From the cell containing the given text, extract its center point as [X, Y] coordinate. 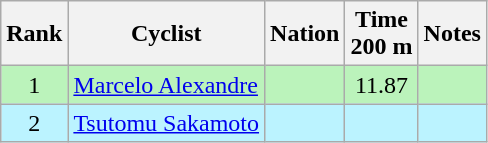
1 [34, 85]
11.87 [382, 85]
Time200 m [382, 34]
Nation [305, 34]
Cyclist [166, 34]
Notes [452, 34]
Marcelo Alexandre [166, 85]
Tsutomu Sakamoto [166, 123]
Rank [34, 34]
2 [34, 123]
